Scan for the cell matching the given text and deliver its [X, Y] coordinate at center. 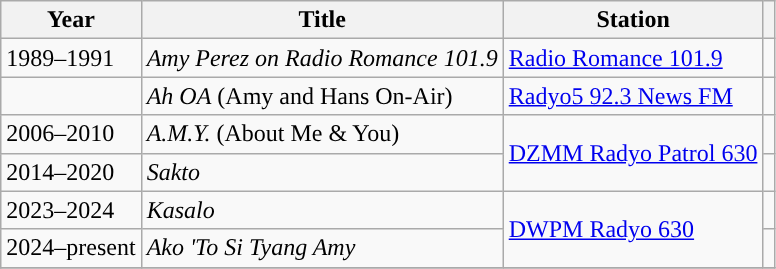
1989–1991 [71, 58]
A.M.Y. (About Me & You) [322, 134]
Amy Perez on Radio Romance 101.9 [322, 58]
Title [322, 20]
DZMM Radyo Patrol 630 [633, 153]
Ah OA (Amy and Hans On-Air) [322, 96]
2006–2010 [71, 134]
Station [633, 20]
Radio Romance 101.9 [633, 58]
2024–present [71, 248]
Radyo5 92.3 News FM [633, 96]
2023–2024 [71, 210]
Kasalo [322, 210]
DWPM Radyo 630 [633, 229]
Year [71, 20]
2014–2020 [71, 172]
Ako 'To Si Tyang Amy [322, 248]
Sakto [322, 172]
